Identify which cell holds the provided text, then report its (x, y) central coordinate. 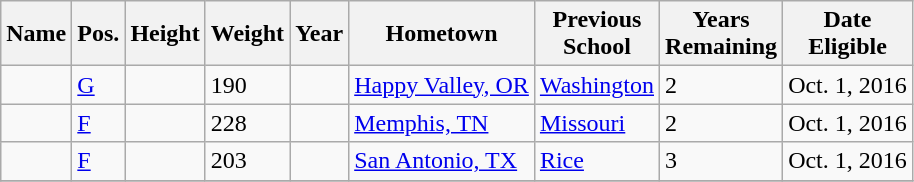
190 (247, 85)
Height (165, 34)
Weight (247, 34)
G (98, 85)
Year (320, 34)
Pos. (98, 34)
Rice (596, 161)
Memphis, TN (442, 123)
PreviousSchool (596, 34)
Hometown (442, 34)
YearsRemaining (722, 34)
203 (247, 161)
Name (36, 34)
Happy Valley, OR (442, 85)
3 (722, 161)
DateEligible (848, 34)
Washington (596, 85)
Missouri (596, 123)
228 (247, 123)
San Antonio, TX (442, 161)
